Identify which cell holds the provided text, then report its [x, y] central coordinate. 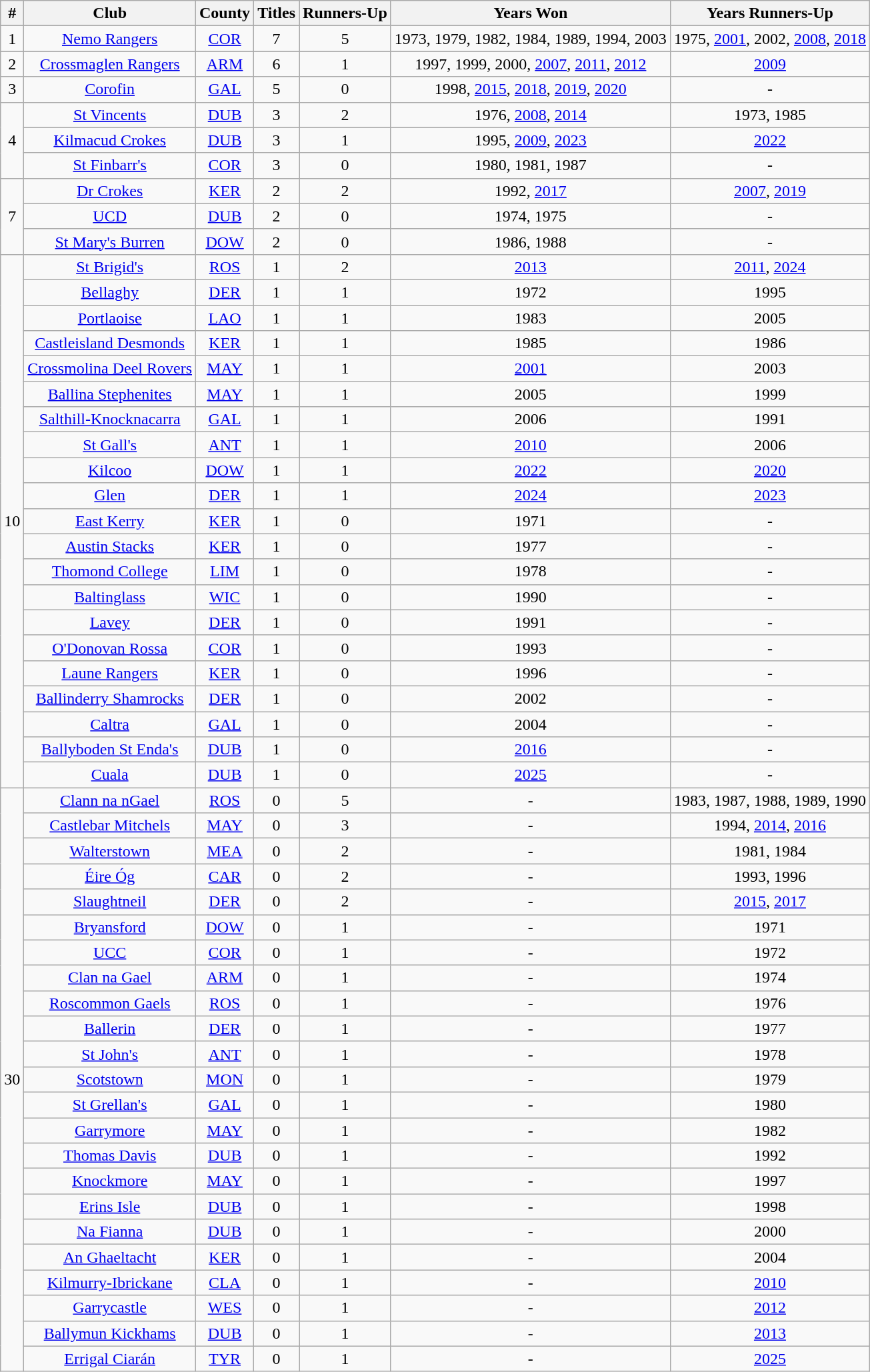
Scotstown [110, 1079]
1979 [769, 1079]
CLA [225, 1283]
1997, 1999, 2000, 2007, 2011, 2012 [531, 64]
Crossmaglen Rangers [110, 64]
2000 [769, 1232]
1976 [769, 1003]
10 [12, 520]
Kilcoo [110, 470]
Bellaghy [110, 292]
Club [110, 13]
1996 [531, 673]
Castlebar Mitchels [110, 826]
Portlaoise [110, 318]
O'Donovan Rossa [110, 648]
Lavey [110, 622]
Baltinglass [110, 597]
1976, 2008, 2014 [531, 115]
St Mary's Burren [110, 241]
County [225, 13]
Clan na Gael [110, 978]
1998 [769, 1207]
1973, 1985 [769, 115]
Walterstown [110, 851]
2016 [531, 750]
Thomas Davis [110, 1156]
Ballyboden St Enda's [110, 750]
1986, 1988 [531, 241]
2007, 2019 [769, 191]
1995 [769, 292]
St John's [110, 1054]
2023 [769, 496]
1975, 2001, 2002, 2008, 2018 [769, 39]
Erins Isle [110, 1207]
WES [225, 1308]
East Kerry [110, 521]
1999 [769, 394]
2011, 2024 [769, 267]
Clann na nGael [110, 800]
2015, 2017 [769, 902]
Ballerin [110, 1028]
6 [277, 64]
1994, 2014, 2016 [769, 826]
1974, 1975 [531, 216]
Éire Óg [110, 876]
Nemo Rangers [110, 39]
UCC [110, 952]
Castleisland Desmonds [110, 344]
Years Won [531, 13]
1980 [769, 1105]
St Vincents [110, 115]
2003 [769, 369]
1992 [769, 1156]
Slaughtneil [110, 902]
Knockmore [110, 1181]
1985 [531, 344]
2009 [769, 64]
St Finbarr's [110, 165]
Laune Rangers [110, 673]
1990 [531, 597]
2024 [531, 496]
1986 [769, 344]
Kilmurry-Ibrickane [110, 1283]
MON [225, 1079]
Ballymun Kickhams [110, 1333]
Bryansford [110, 927]
1983 [531, 318]
Years Runners-Up [769, 13]
Dr Crokes [110, 191]
St Grellan's [110, 1105]
4 [12, 140]
LAO [225, 318]
1992, 2017 [531, 191]
LIM [225, 572]
Ballinderry Shamrocks [110, 698]
Na Fianna [110, 1232]
WIC [225, 597]
Roscommon Gaels [110, 1003]
Cuala [110, 775]
1997 [769, 1181]
UCD [110, 216]
1993 [531, 648]
Runners-Up [345, 13]
Glen [110, 496]
30 [12, 1079]
2012 [769, 1308]
Titles [277, 13]
1974 [769, 978]
Austin Stacks [110, 546]
An Ghaeltacht [110, 1257]
Caltra [110, 724]
CAR [225, 876]
# [12, 13]
St Brigid's [110, 267]
2001 [531, 369]
Salthill-Knocknacarra [110, 420]
1982 [769, 1131]
1998, 2015, 2018, 2019, 2020 [531, 89]
1995, 2009, 2023 [531, 140]
Corofin [110, 89]
MEA [225, 851]
Garrycastle [110, 1308]
1980, 1981, 1987 [531, 165]
St Gall's [110, 445]
1973, 1979, 1982, 1984, 1989, 1994, 2003 [531, 39]
Thomond College [110, 572]
1981, 1984 [769, 851]
Crossmolina Deel Rovers [110, 369]
Kilmacud Crokes [110, 140]
TYR [225, 1359]
1993, 1996 [769, 876]
Errigal Ciarán [110, 1359]
Garrymore [110, 1131]
1983, 1987, 1988, 1989, 1990 [769, 800]
2020 [769, 470]
Ballina Stephenites [110, 394]
2002 [531, 698]
